Return [X, Y] of the center of cell containing provided text 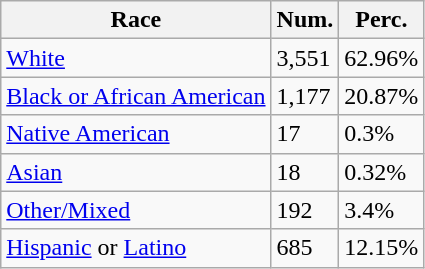
20.87% [382, 96]
White [136, 58]
1,177 [305, 96]
62.96% [382, 58]
18 [305, 172]
Race [136, 20]
Native American [136, 134]
Num. [305, 20]
3,551 [305, 58]
3.4% [382, 210]
Asian [136, 172]
0.3% [382, 134]
0.32% [382, 172]
192 [305, 210]
12.15% [382, 248]
Black or African American [136, 96]
Hispanic or Latino [136, 248]
17 [305, 134]
Other/Mixed [136, 210]
Perc. [382, 20]
685 [305, 248]
